Return the (X, Y) coordinate for the center point of the cell that contains the specified text.  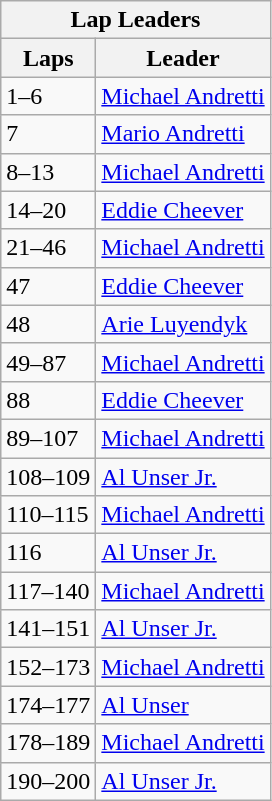
47 (48, 286)
141–151 (48, 629)
152–173 (48, 667)
88 (48, 400)
14–20 (48, 210)
110–115 (48, 515)
117–140 (48, 591)
49–87 (48, 362)
178–189 (48, 743)
108–109 (48, 477)
116 (48, 553)
174–177 (48, 705)
Mario Andretti (183, 134)
Al Unser (183, 705)
48 (48, 324)
1–6 (48, 96)
Arie Luyendyk (183, 324)
Leader (183, 58)
Laps (48, 58)
8–13 (48, 172)
7 (48, 134)
190–200 (48, 781)
89–107 (48, 438)
Lap Leaders (136, 20)
21–46 (48, 248)
